Provide the [x, y] coordinate of the cell's center where the given text is located.  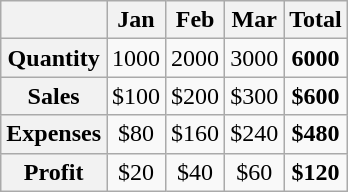
$20 [136, 172]
$120 [316, 172]
$80 [136, 134]
$600 [316, 96]
$240 [254, 134]
Quantity [54, 58]
Jan [136, 20]
Sales [54, 96]
$60 [254, 172]
Profit [54, 172]
Feb [196, 20]
2000 [196, 58]
Mar [254, 20]
3000 [254, 58]
1000 [136, 58]
6000 [316, 58]
$40 [196, 172]
$300 [254, 96]
Expenses [54, 134]
$200 [196, 96]
$100 [136, 96]
$480 [316, 134]
Total [316, 20]
$160 [196, 134]
